Output the [X, Y] coordinate of the center of the cell containing the given text.  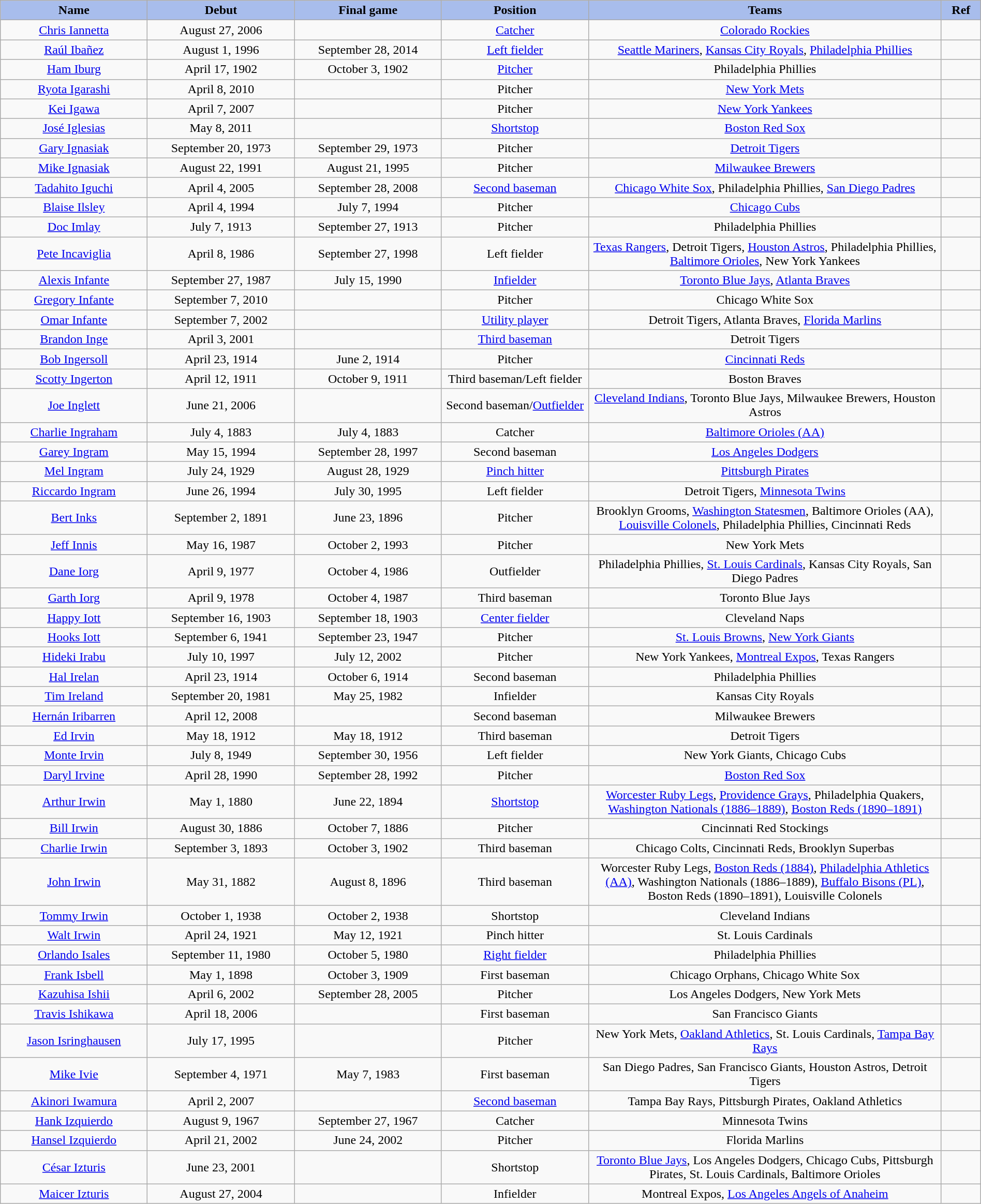
Daryl Irvine [74, 775]
Hideki Irabu [74, 657]
Gregory Infante [74, 300]
Seattle Mariners, Kansas City Royals, Philadelphia Phillies [765, 50]
Walt Irwin [74, 935]
April 28, 1990 [221, 775]
September 30, 1956 [368, 755]
Kei Igawa [74, 109]
September 20, 1973 [221, 148]
September 2, 1891 [221, 517]
October 5, 1980 [368, 955]
Bob Ingersoll [74, 359]
Hooks Iott [74, 637]
Mike Ivie [74, 1074]
Second baseman/Outfielder [515, 406]
Right fielder [515, 955]
Ham Iburg [74, 69]
July 7, 1994 [368, 207]
September 23, 1947 [368, 637]
April 18, 2006 [221, 1014]
April 4, 1994 [221, 207]
May 15, 1994 [221, 452]
October 1, 1938 [221, 915]
July 10, 1997 [221, 657]
August 1, 1996 [221, 50]
Los Angeles Dodgers [765, 452]
Bill Irwin [74, 828]
Cincinnati Red Stockings [765, 828]
Blaise Ilsley [74, 207]
St. Louis Browns, New York Giants [765, 637]
April 8, 2010 [221, 89]
August 9, 1967 [221, 1121]
Worcester Ruby Legs, Providence Grays, Philadelphia Quakers, Washington Nationals (1886–1889), Boston Reds (1890–1891) [765, 802]
Jeff Innis [74, 544]
September 27, 1998 [368, 254]
José Iglesias [74, 128]
September 7, 2002 [221, 320]
August 27, 2006 [221, 30]
October 7, 1886 [368, 828]
Joe Inglett [74, 406]
September 3, 1893 [221, 848]
Mel Ingram [74, 471]
June 24, 2002 [368, 1140]
July 24, 1929 [221, 471]
César Izturis [74, 1167]
September 16, 1903 [221, 617]
April 9, 1977 [221, 571]
Garth Iorg [74, 598]
Ryota Igarashi [74, 89]
Doc Imlay [74, 227]
May 1, 1880 [221, 802]
Montreal Expos, Los Angeles Angels of Anaheim [765, 1194]
August 27, 2004 [221, 1194]
Minnesota Twins [765, 1121]
Detroit Tigers, Atlanta Braves, Florida Marlins [765, 320]
Cleveland Indians, Toronto Blue Jays, Milwaukee Brewers, Houston Astros [765, 406]
Tadahito Iguchi [74, 187]
September 28, 2008 [368, 187]
Cleveland Naps [765, 617]
Outfielder [515, 571]
September 28, 2005 [368, 994]
October 9, 1911 [368, 379]
Omar Infante [74, 320]
New York Giants, Chicago Cubs [765, 755]
May 1, 1898 [221, 974]
April 24, 1921 [221, 935]
Chicago Cubs [765, 207]
September 4, 1971 [221, 1074]
Travis Ishikawa [74, 1014]
Brandon Inge [74, 339]
Mike Ignasiak [74, 168]
Charlie Irwin [74, 848]
Tim Ireland [74, 696]
April 21, 2002 [221, 1140]
October 2, 1938 [368, 915]
June 23, 2001 [221, 1167]
May 25, 1982 [368, 696]
April 3, 2001 [221, 339]
July 15, 1990 [368, 280]
September 6, 1941 [221, 637]
Position [515, 10]
May 7, 1983 [368, 1074]
August 8, 1896 [368, 882]
September 27, 1913 [368, 227]
Alexis Infante [74, 280]
August 22, 1991 [221, 168]
April 12, 2008 [221, 716]
June 2, 1914 [368, 359]
June 26, 1994 [221, 491]
September 27, 1967 [368, 1121]
April 2, 2007 [221, 1101]
Happy Iott [74, 617]
Boston Braves [765, 379]
Toronto Blue Jays [765, 598]
August 28, 1929 [368, 471]
Toronto Blue Jays, Los Angeles Dodgers, Chicago Cubs, Pittsburgh Pirates, St. Louis Cardinals, Baltimore Orioles [765, 1167]
September 18, 1903 [368, 617]
October 4, 1986 [368, 571]
Chicago Colts, Cincinnati Reds, Brooklyn Superbas [765, 848]
June 22, 1894 [368, 802]
Akinori Iwamura [74, 1101]
October 2, 1993 [368, 544]
April 7, 2007 [221, 109]
Tampa Bay Rays, Pittsburgh Pirates, Oakland Athletics [765, 1101]
September 7, 2010 [221, 300]
Hal Irelan [74, 677]
June 23, 1896 [368, 517]
Dane Iorg [74, 571]
Riccardo Ingram [74, 491]
Hank Izquierdo [74, 1121]
San Diego Padres, San Francisco Giants, Houston Astros, Detroit Tigers [765, 1074]
Orlando Isales [74, 955]
Maicer Izturis [74, 1194]
October 4, 1987 [368, 598]
August 21, 1995 [368, 168]
April 4, 2005 [221, 187]
May 16, 1987 [221, 544]
Hansel Izquierdo [74, 1140]
Texas Rangers, Detroit Tigers, Houston Astros, Philadelphia Phillies, Baltimore Orioles, New York Yankees [765, 254]
Ed Irvin [74, 736]
Jason Isringhausen [74, 1041]
Chicago White Sox, Philadelphia Phillies, San Diego Padres [765, 187]
May 8, 2011 [221, 128]
April 6, 2002 [221, 994]
September 20, 1981 [221, 696]
Chicago White Sox [765, 300]
Hernán Iribarren [74, 716]
July 8, 1949 [221, 755]
April 17, 1902 [221, 69]
Colorado Rockies [765, 30]
Pete Incaviglia [74, 254]
New York Yankees [765, 109]
Baltimore Orioles (AA) [765, 432]
July 7, 1913 [221, 227]
Detroit Tigers, Minnesota Twins [765, 491]
Florida Marlins [765, 1140]
Cleveland Indians [765, 915]
Frank Isbell [74, 974]
Scotty Ingerton [74, 379]
August 30, 1886 [221, 828]
Chicago Orphans, Chicago White Sox [765, 974]
Charlie Ingraham [74, 432]
July 30, 1995 [368, 491]
New York Yankees, Montreal Expos, Texas Rangers [765, 657]
Ref [961, 10]
Center fielder [515, 617]
New York Mets, Oakland Athletics, St. Louis Cardinals, Tampa Bay Rays [765, 1041]
Kansas City Royals [765, 696]
Toronto Blue Jays, Atlanta Braves [765, 280]
Debut [221, 10]
Pittsburgh Pirates [765, 471]
Tommy Irwin [74, 915]
Monte Irvin [74, 755]
July 17, 1995 [221, 1041]
Brooklyn Grooms, Washington Statesmen, Baltimore Orioles (AA), Louisville Colonels, Philadelphia Phillies, Cincinnati Reds [765, 517]
April 9, 1978 [221, 598]
May 31, 1882 [221, 882]
Bert Inks [74, 517]
Raúl Ibañez [74, 50]
Gary Ignasiak [74, 148]
September 11, 1980 [221, 955]
June 21, 2006 [221, 406]
Cincinnati Reds [765, 359]
July 12, 2002 [368, 657]
Kazuhisa Ishii [74, 994]
Philadelphia Phillies, St. Louis Cardinals, Kansas City Royals, San Diego Padres [765, 571]
Chris Iannetta [74, 30]
Teams [765, 10]
Final game [368, 10]
Utility player [515, 320]
April 12, 1911 [221, 379]
San Francisco Giants [765, 1014]
Arthur Irwin [74, 802]
October 3, 1909 [368, 974]
September 28, 1997 [368, 452]
September 28, 1992 [368, 775]
St. Louis Cardinals [765, 935]
Garey Ingram [74, 452]
September 28, 2014 [368, 50]
Third baseman/Left fielder [515, 379]
September 27, 1987 [221, 280]
October 6, 1914 [368, 677]
April 8, 1986 [221, 254]
Los Angeles Dodgers, New York Mets [765, 994]
Name [74, 10]
John Irwin [74, 882]
May 12, 1921 [368, 935]
September 29, 1973 [368, 148]
